Provide the (x, y) coordinate of the cell's center where the given text is located.  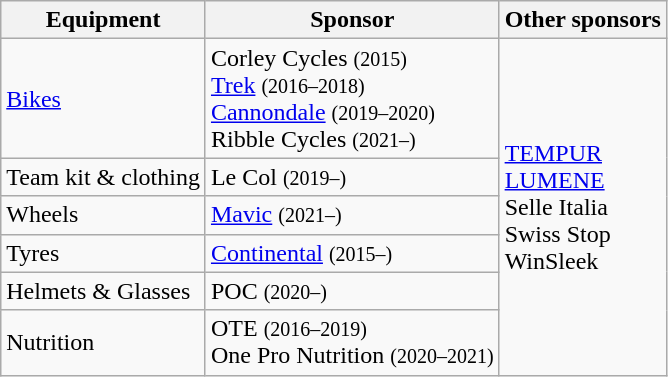
Other sponsors (582, 20)
Helmets & Glasses (104, 291)
Corley Cycles (2015)Trek (2016–2018)Cannondale (2019–2020)Ribble Cycles (2021–) (352, 98)
OTE (2016–2019) One Pro Nutrition (2020–2021) (352, 342)
TEMPURLUMENESelle ItaliaSwiss StopWinSleek (582, 207)
POC (2020–) (352, 291)
Mavic (2021–) (352, 215)
Continental (2015–) (352, 253)
Bikes (104, 98)
Le Col (2019–) (352, 177)
Nutrition (104, 342)
Sponsor (352, 20)
Team kit & clothing (104, 177)
Wheels (104, 215)
Tyres (104, 253)
Equipment (104, 20)
